Extract the (X, Y) coordinate from the center of the cell holding the provided text.  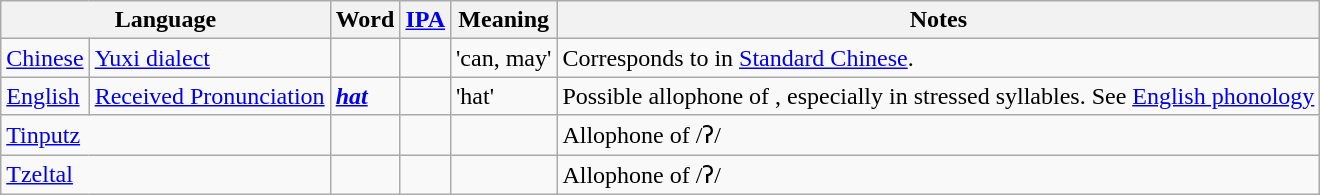
Tinputz (166, 135)
IPA (426, 20)
Meaning (504, 20)
Yuxi dialect (210, 58)
English (45, 96)
Corresponds to in Standard Chinese. (938, 58)
Chinese (45, 58)
'can, may' (504, 58)
'hat' (504, 96)
hat (365, 96)
Tzeltal (166, 174)
Word (365, 20)
Received Pronunciation (210, 96)
Possible allophone of , especially in stressed syllables. See English phonology (938, 96)
Language (166, 20)
Notes (938, 20)
